For the text-containing cell, return its midpoint in [X, Y] coordinate format. 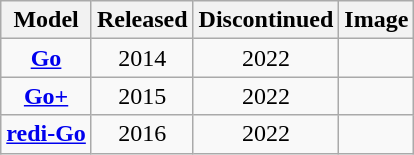
Go [46, 58]
Model [46, 20]
Go+ [46, 96]
2016 [142, 134]
Image [376, 20]
2015 [142, 96]
redi-Go [46, 134]
Discontinued [266, 20]
2014 [142, 58]
Released [142, 20]
